Locate the cell with the specified text and output its [x, y] center coordinate. 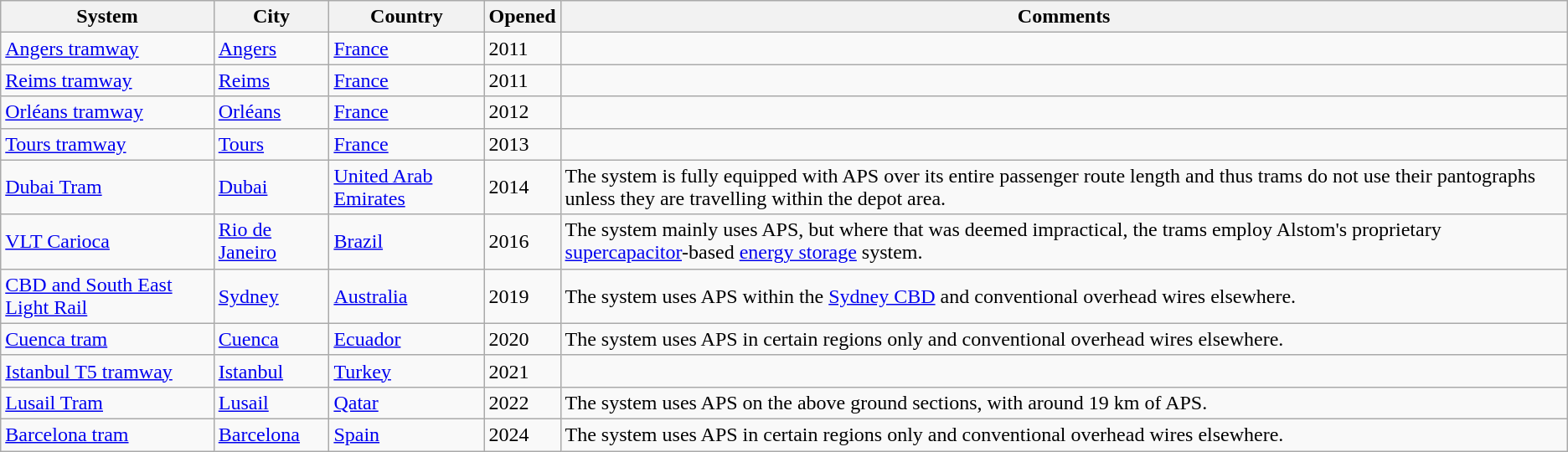
VLT Carioca [107, 241]
The system uses APS within the Sydney CBD and conventional overhead wires elsewhere. [1064, 296]
Tours tramway [107, 144]
Orléans tramway [107, 112]
2012 [523, 112]
Reims [271, 80]
City [271, 17]
Istanbul T5 tramway [107, 371]
Orléans [271, 112]
The system mainly uses APS, but where that was deemed impractical, the trams employ Alstom's proprietary supercapacitor-based energy storage system. [1064, 241]
Country [407, 17]
Tours [271, 144]
2021 [523, 371]
Turkey [407, 371]
2016 [523, 241]
Reims tramway [107, 80]
Istanbul [271, 371]
Australia [407, 296]
2019 [523, 296]
Barcelona tram [107, 434]
Dubai Tram [107, 187]
Cuenca tram [107, 339]
Rio de Janeiro [271, 241]
Brazil [407, 241]
Opened [523, 17]
Sydney [271, 296]
Dubai [271, 187]
System [107, 17]
2014 [523, 187]
United Arab Emirates [407, 187]
2020 [523, 339]
CBD and South East Light Rail [107, 296]
Spain [407, 434]
Lusail Tram [107, 403]
Angers [271, 49]
2013 [523, 144]
Comments [1064, 17]
Ecuador [407, 339]
2022 [523, 403]
Qatar [407, 403]
Angers tramway [107, 49]
Cuenca [271, 339]
2024 [523, 434]
Lusail [271, 403]
The system uses APS on the above ground sections, with around 19 km of APS. [1064, 403]
Barcelona [271, 434]
